Pinpoint the cell where the given text exists, returning its [x, y] midpoint coordinate. 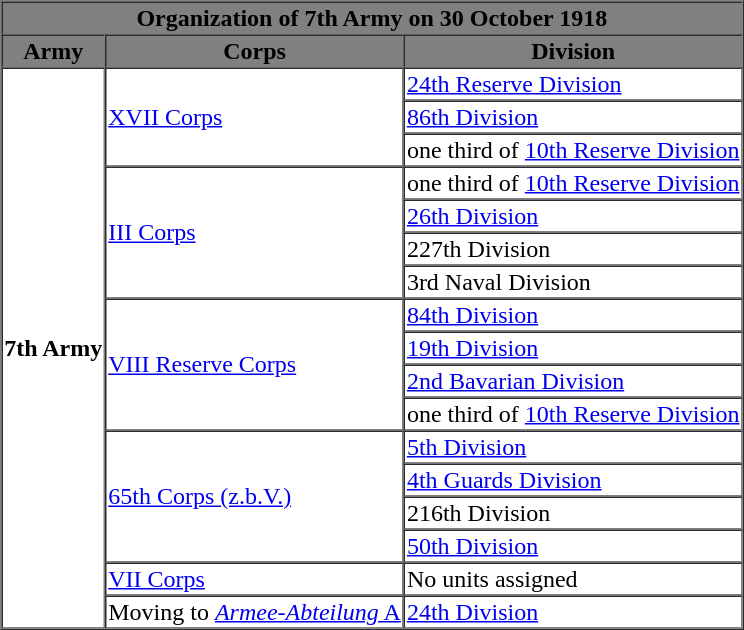
24th Division [574, 612]
7th Army [53, 348]
86th Division [574, 116]
III Corps [254, 232]
XVII Corps [254, 118]
2nd Bavarian Division [574, 380]
No units assigned [574, 578]
3rd Naval Division [574, 282]
24th Reserve Division [574, 84]
26th Division [574, 216]
Corps [254, 50]
Organization of 7th Army on 30 October 1918 [372, 18]
227th Division [574, 248]
216th Division [574, 512]
4th Guards Division [574, 480]
50th Division [574, 546]
VII Corps [254, 578]
5th Division [574, 446]
Army [53, 50]
65th Corps (z.b.V.) [254, 496]
Division [574, 50]
VIII Reserve Corps [254, 364]
19th Division [574, 348]
84th Division [574, 314]
Moving to Armee-Abteilung A [254, 612]
